Return [x, y] of the center of cell containing provided text 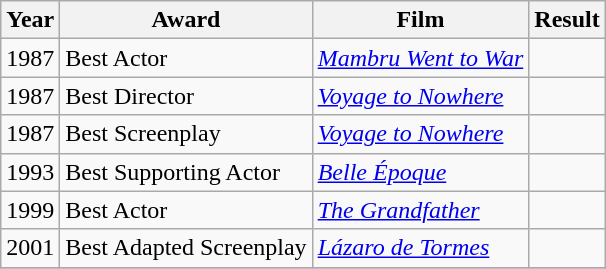
Best Adapted Screenplay [186, 248]
Best Director [186, 96]
The Grandfather [420, 210]
1993 [30, 172]
Best Screenplay [186, 134]
Film [420, 20]
Mambru Went to War [420, 58]
Result [567, 20]
Belle Époque [420, 172]
1999 [30, 210]
2001 [30, 248]
Lázaro de Tormes [420, 248]
Best Supporting Actor [186, 172]
Year [30, 20]
Award [186, 20]
